Pinpoint the cell where the given text exists, returning its (x, y) midpoint coordinate. 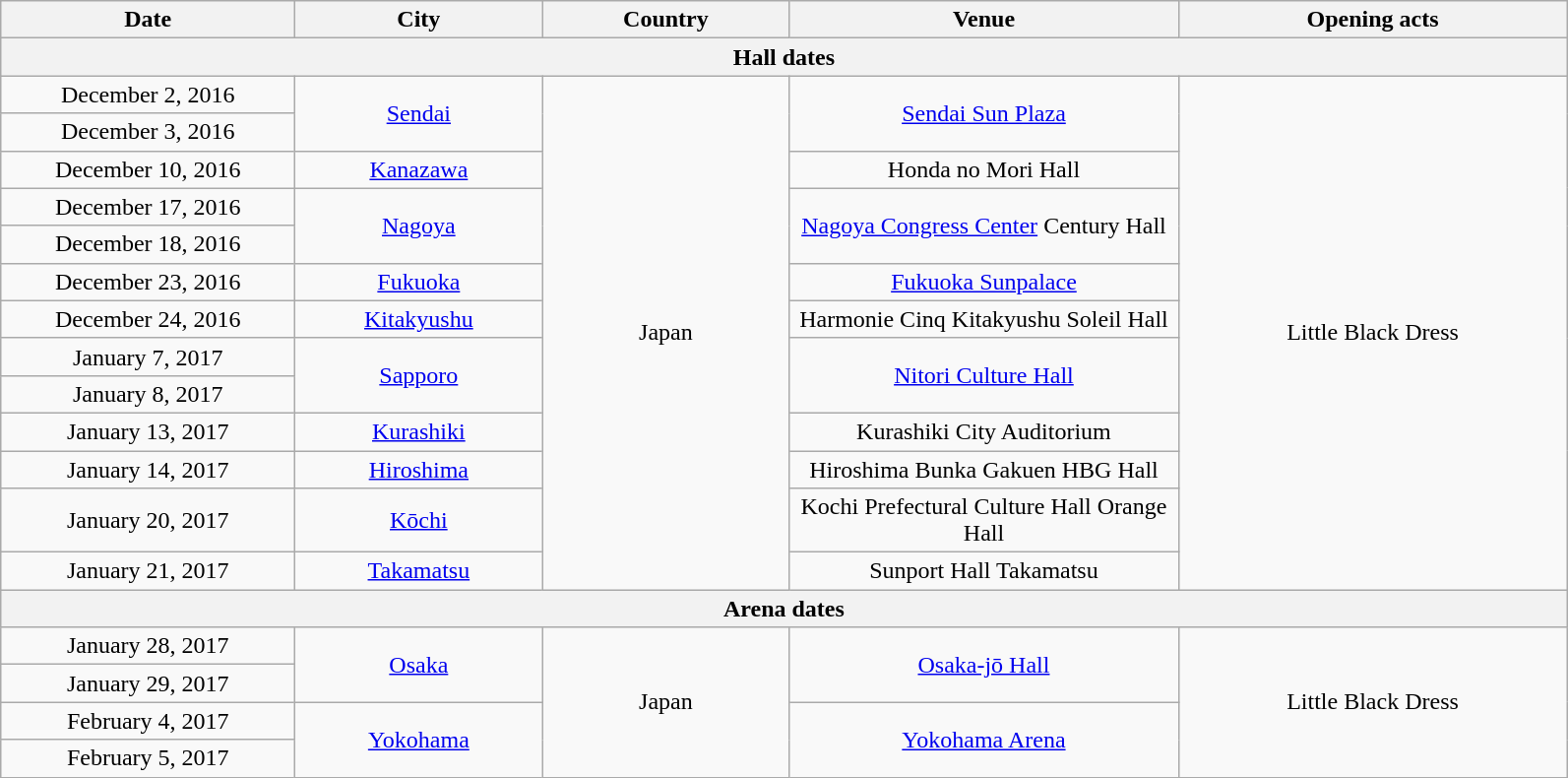
Osaka-jō Hall (984, 665)
Hiroshima Bunka Gakuen HBG Hall (984, 470)
Kochi Prefectural Culture Hall Orange Hall (984, 520)
City (419, 20)
Harmonie Cinq Kitakyushu Soleil Hall (984, 319)
Kurashiki (419, 431)
January 20, 2017 (148, 520)
December 18, 2016 (148, 244)
Honda no Mori Hall (984, 169)
Sunport Hall Takamatsu (984, 571)
January 29, 2017 (148, 683)
Fukuoka (419, 282)
January 13, 2017 (148, 431)
Nagoya (419, 226)
Sapporo (419, 375)
Nitori Culture Hall (984, 375)
Arena dates (784, 609)
Country (665, 20)
Kanazawa (419, 169)
January 8, 2017 (148, 394)
January 7, 2017 (148, 357)
February 4, 2017 (148, 721)
December 2, 2016 (148, 95)
January 21, 2017 (148, 571)
Kōchi (419, 520)
Date (148, 20)
Kurashiki City Auditorium (984, 431)
February 5, 2017 (148, 758)
Hiroshima (419, 470)
Opening acts (1372, 20)
Takamatsu (419, 571)
Yokohama (419, 740)
December 23, 2016 (148, 282)
December 17, 2016 (148, 207)
Yokohama Arena (984, 740)
January 14, 2017 (148, 470)
Hall dates (784, 57)
Sendai (419, 113)
January 28, 2017 (148, 646)
Kitakyushu (419, 319)
Nagoya Congress Center Century Hall (984, 226)
Sendai Sun Plaza (984, 113)
December 10, 2016 (148, 169)
Venue (984, 20)
Fukuoka Sunpalace (984, 282)
Osaka (419, 665)
December 3, 2016 (148, 132)
December 24, 2016 (148, 319)
